Return [x, y] of the center of cell containing provided text 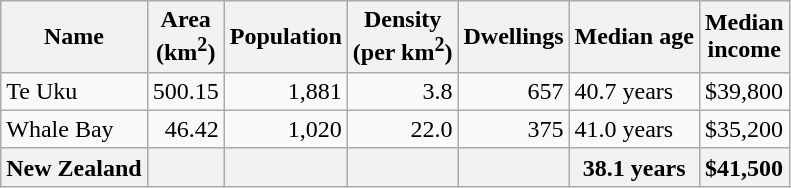
$39,800 [744, 91]
Te Uku [74, 91]
Median age [634, 37]
New Zealand [74, 167]
22.0 [402, 129]
657 [514, 91]
Population [286, 37]
40.7 years [634, 91]
Whale Bay [74, 129]
Name [74, 37]
1,020 [286, 129]
38.1 years [634, 167]
3.8 [402, 91]
500.15 [186, 91]
Medianincome [744, 37]
41.0 years [634, 129]
Dwellings [514, 37]
375 [514, 129]
$35,200 [744, 129]
Density(per km2) [402, 37]
$41,500 [744, 167]
Area(km2) [186, 37]
46.42 [186, 129]
1,881 [286, 91]
